Return the [X, Y] coordinate for the center point of the cell that contains the specified text.  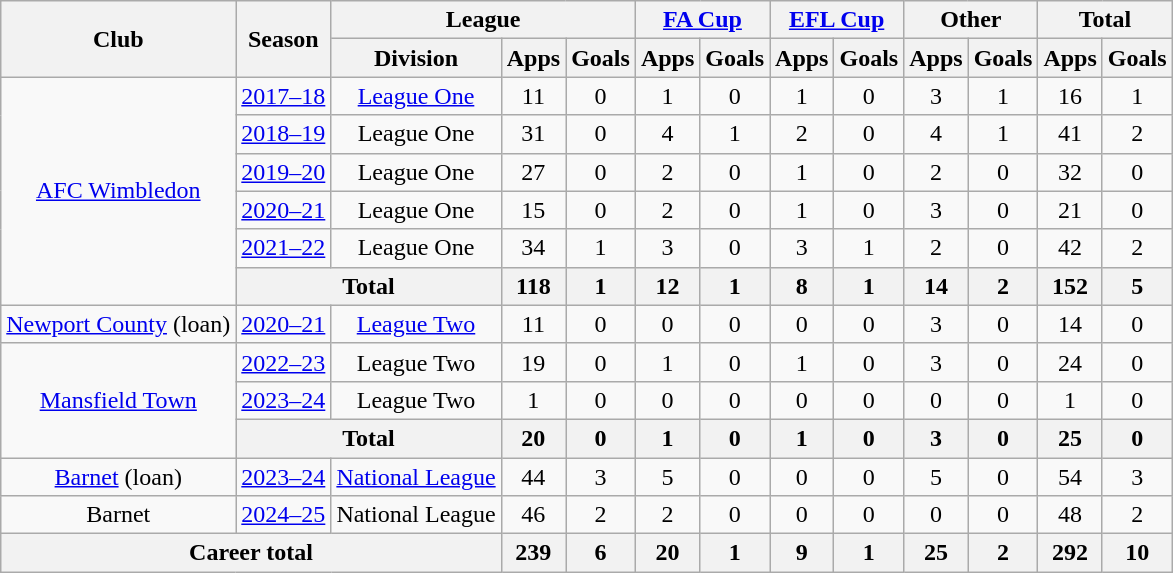
6 [601, 553]
Newport County (loan) [118, 324]
Other [971, 20]
46 [533, 515]
292 [1070, 553]
44 [533, 477]
10 [1137, 553]
Mansfield Town [118, 400]
118 [533, 286]
16 [1070, 96]
24 [1070, 362]
Club [118, 39]
21 [1070, 210]
239 [533, 553]
9 [802, 553]
12 [667, 286]
Barnet (loan) [118, 477]
2024–25 [284, 515]
Career total [251, 553]
Season [284, 39]
AFC Wimbledon [118, 191]
41 [1070, 134]
FA Cup [702, 20]
42 [1070, 248]
31 [533, 134]
54 [1070, 477]
2019–20 [284, 172]
EFL Cup [837, 20]
48 [1070, 515]
34 [533, 248]
2018–19 [284, 134]
Division [416, 58]
8 [802, 286]
19 [533, 362]
152 [1070, 286]
2022–23 [284, 362]
2017–18 [284, 96]
32 [1070, 172]
League [483, 20]
Barnet [118, 515]
15 [533, 210]
27 [533, 172]
2021–22 [284, 248]
